Detect which cell encompasses the target text, then output its (X, Y) center coordinate. 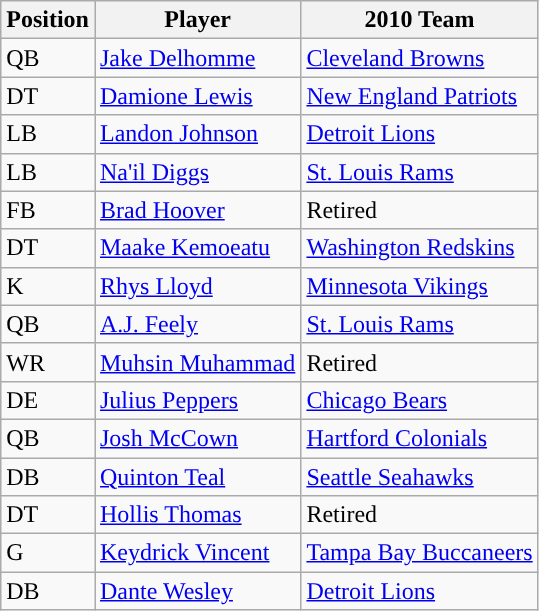
WR (48, 362)
Position (48, 20)
Chicago Bears (420, 400)
Jake Delhomme (197, 58)
Cleveland Browns (420, 58)
Dante Wesley (197, 591)
Rhys Lloyd (197, 286)
New England Patriots (420, 96)
K (48, 286)
Hollis Thomas (197, 515)
2010 Team (420, 20)
Tampa Bay Buccaneers (420, 553)
Hartford Colonials (420, 438)
A.J. Feely (197, 324)
Quinton Teal (197, 477)
Keydrick Vincent (197, 553)
Washington Redskins (420, 248)
DE (48, 400)
Na'il Diggs (197, 172)
Josh McCown (197, 438)
Julius Peppers (197, 400)
Seattle Seahawks (420, 477)
Minnesota Vikings (420, 286)
Brad Hoover (197, 210)
Muhsin Muhammad (197, 362)
Landon Johnson (197, 134)
FB (48, 210)
Player (197, 20)
G (48, 553)
Damione Lewis (197, 96)
Maake Kemoeatu (197, 248)
